Find where the given text appears and provide that cell's center as (x, y) coordinate. 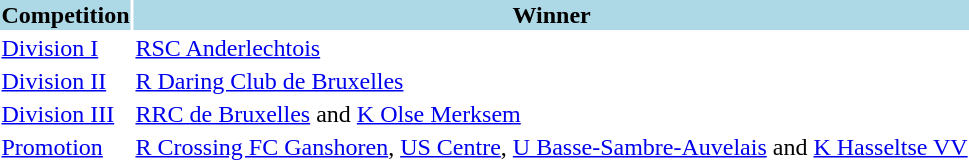
Division III (66, 114)
RSC Anderlechtois (552, 48)
Competition (66, 15)
Division II (66, 81)
RRC de Bruxelles and K Olse Merksem (552, 114)
Winner (552, 15)
R Daring Club de Bruxelles (552, 81)
Division I (66, 48)
